Determine the [x, y] coordinate at the center of the cell enclosing the given text.  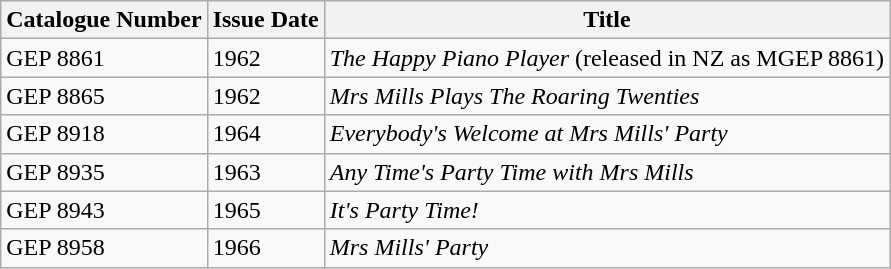
GEP 8943 [104, 210]
It's Party Time! [606, 210]
Mrs Mills Plays The Roaring Twenties [606, 96]
GEP 8861 [104, 58]
The Happy Piano Player (released in NZ as MGEP 8861) [606, 58]
1963 [266, 172]
Any Time's Party Time with Mrs Mills [606, 172]
1965 [266, 210]
GEP 8865 [104, 96]
Title [606, 20]
Issue Date [266, 20]
GEP 8958 [104, 248]
1966 [266, 248]
Everybody's Welcome at Mrs Mills' Party [606, 134]
1964 [266, 134]
GEP 8918 [104, 134]
GEP 8935 [104, 172]
Catalogue Number [104, 20]
Mrs Mills' Party [606, 248]
